Output the [x, y] coordinate of the center of the cell containing the given text.  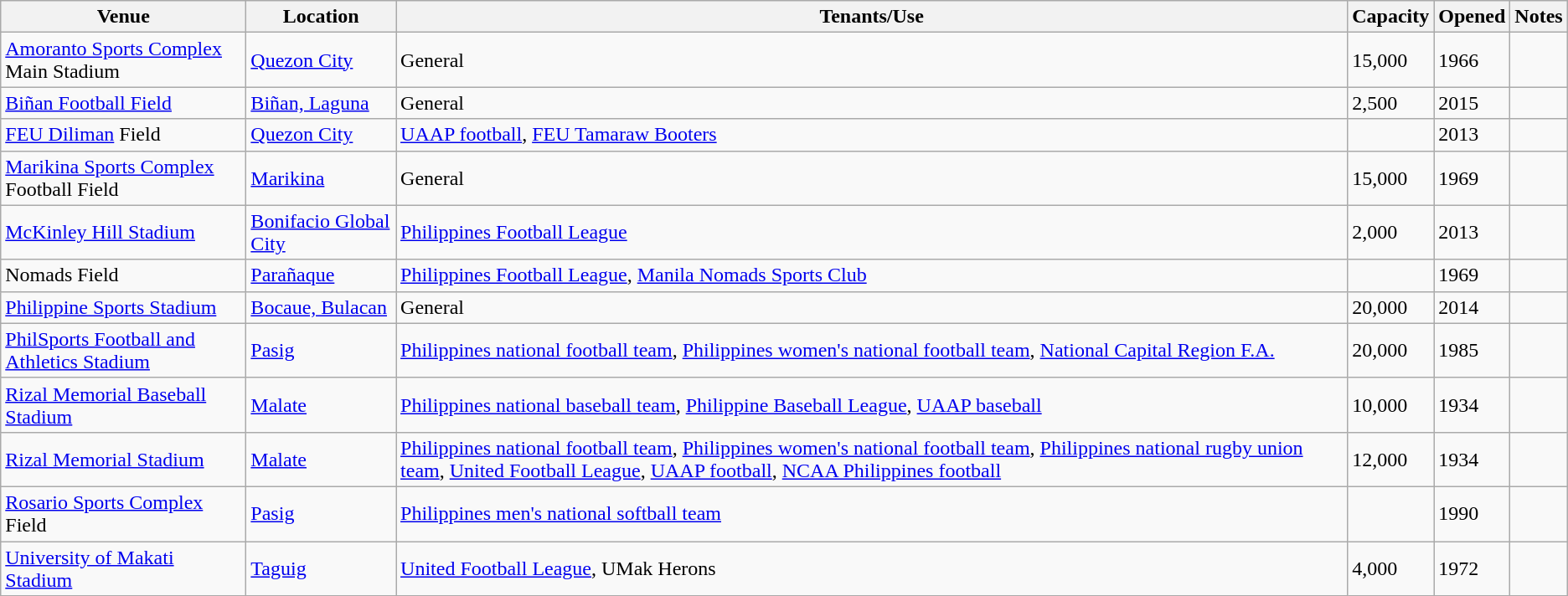
Parañaque [322, 275]
Opened [1473, 17]
1972 [1473, 568]
Philippines men's national softball team [872, 514]
Location [322, 17]
Philippine Sports Stadium [124, 307]
1966 [1473, 60]
Bocaue, Bulacan [322, 307]
Philippines national baseball team, Philippine Baseball League, UAAP baseball [872, 405]
Amoranto Sports Complex Main Stadium [124, 60]
Philippines national football team, Philippines women's national football team, National Capital Region F.A. [872, 350]
McKinley Hill Stadium [124, 233]
4,000 [1390, 568]
Biñan, Laguna [322, 103]
1985 [1473, 350]
10,000 [1390, 405]
Marikina Sports Complex Football Field [124, 177]
2,000 [1390, 233]
1990 [1473, 514]
Philippines Football League [872, 233]
2014 [1473, 307]
Taguig [322, 568]
Capacity [1390, 17]
12,000 [1390, 459]
Bonifacio Global City [322, 233]
Tenants/Use [872, 17]
Venue [124, 17]
Notes [1539, 17]
PhilSports Football and Athletics Stadium [124, 350]
2,500 [1390, 103]
United Football League, UMak Herons [872, 568]
2015 [1473, 103]
Rizal Memorial Stadium [124, 459]
Rosario Sports Complex Field [124, 514]
FEU Diliman Field [124, 135]
Rizal Memorial Baseball Stadium [124, 405]
UAAP football, FEU Tamaraw Booters [872, 135]
Philippines Football League, Manila Nomads Sports Club [872, 275]
Nomads Field [124, 275]
Biñan Football Field [124, 103]
Marikina [322, 177]
University of Makati Stadium [124, 568]
